Find where the given text appears and provide that cell's center as (x, y) coordinate. 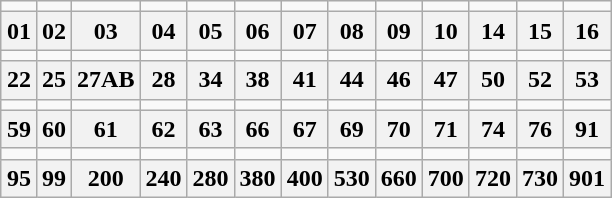
70 (398, 129)
34 (210, 80)
03 (106, 31)
10 (446, 31)
01 (18, 31)
71 (446, 129)
08 (352, 31)
16 (588, 31)
61 (106, 129)
240 (164, 178)
200 (106, 178)
280 (210, 178)
07 (304, 31)
91 (588, 129)
700 (446, 178)
04 (164, 31)
530 (352, 178)
901 (588, 178)
38 (258, 80)
74 (492, 129)
60 (54, 129)
67 (304, 129)
22 (18, 80)
660 (398, 178)
41 (304, 80)
380 (258, 178)
47 (446, 80)
720 (492, 178)
15 (540, 31)
59 (18, 129)
27AB (106, 80)
09 (398, 31)
05 (210, 31)
52 (540, 80)
25 (54, 80)
95 (18, 178)
63 (210, 129)
02 (54, 31)
50 (492, 80)
400 (304, 178)
99 (54, 178)
44 (352, 80)
14 (492, 31)
53 (588, 80)
730 (540, 178)
46 (398, 80)
06 (258, 31)
76 (540, 129)
28 (164, 80)
66 (258, 129)
62 (164, 129)
69 (352, 129)
